Pinpoint the cell where the given text exists, returning its (X, Y) midpoint coordinate. 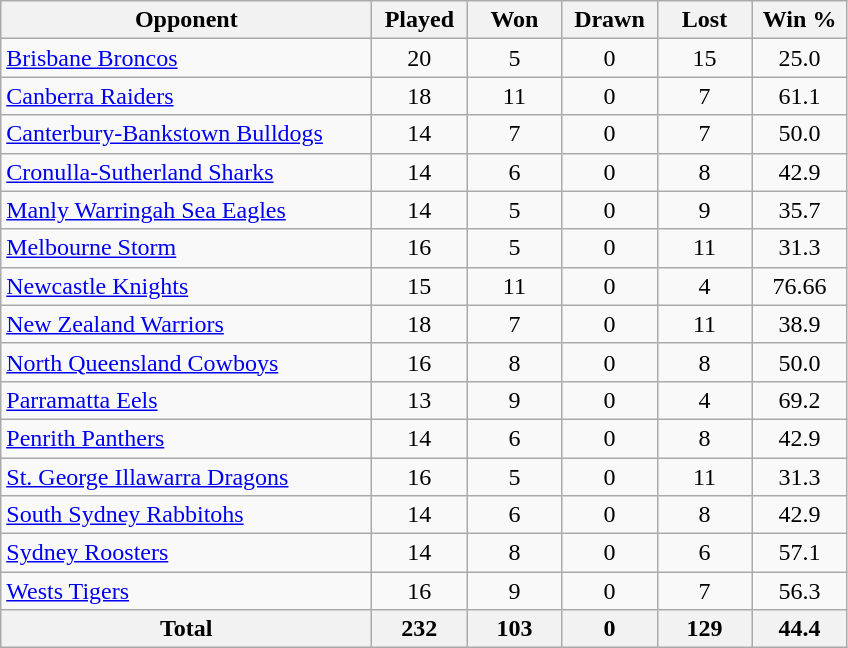
Opponent (186, 20)
Drawn (610, 20)
South Sydney Rabbitohs (186, 515)
Parramatta Eels (186, 400)
Wests Tigers (186, 591)
Newcastle Knights (186, 286)
Won (514, 20)
Cronulla-Sutherland Sharks (186, 172)
North Queensland Cowboys (186, 362)
56.3 (800, 591)
Brisbane Broncos (186, 58)
25.0 (800, 58)
76.66 (800, 286)
New Zealand Warriors (186, 324)
Total (186, 629)
129 (704, 629)
Melbourne Storm (186, 248)
Canberra Raiders (186, 96)
103 (514, 629)
20 (420, 58)
57.1 (800, 553)
13 (420, 400)
Canterbury-Bankstown Bulldogs (186, 134)
Played (420, 20)
44.4 (800, 629)
Sydney Roosters (186, 553)
St. George Illawarra Dragons (186, 477)
61.1 (800, 96)
69.2 (800, 400)
Lost (704, 20)
232 (420, 629)
35.7 (800, 210)
Manly Warringah Sea Eagles (186, 210)
Win % (800, 20)
38.9 (800, 324)
Penrith Panthers (186, 438)
